Return (x, y) of the center of cell containing provided text 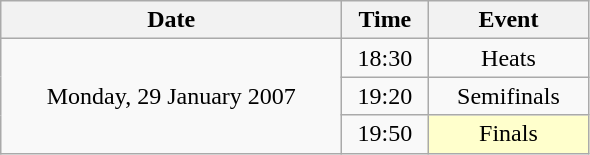
19:20 (385, 96)
Heats (508, 58)
Date (172, 20)
Monday, 29 January 2007 (172, 96)
Time (385, 20)
Semifinals (508, 96)
19:50 (385, 134)
Finals (508, 134)
18:30 (385, 58)
Event (508, 20)
